Identify which cell holds the provided text, then report its (X, Y) central coordinate. 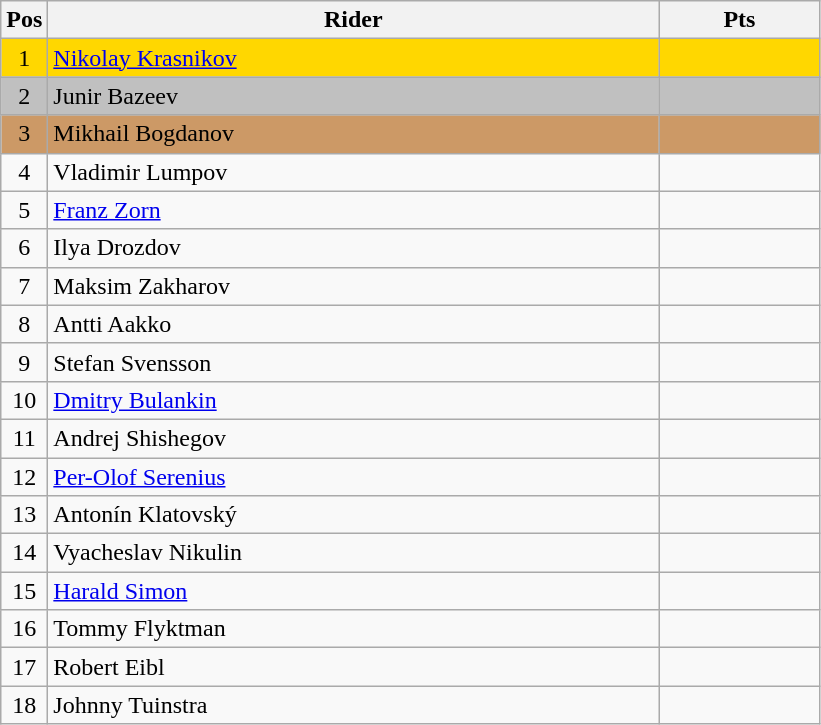
Johnny Tuinstra (354, 705)
2 (24, 96)
18 (24, 705)
Pos (24, 20)
11 (24, 438)
Pts (740, 20)
Maksim Zakharov (354, 286)
Rider (354, 20)
5 (24, 210)
Antti Aakko (354, 324)
Antonín Klatovský (354, 515)
Junir Bazeev (354, 96)
1 (24, 58)
17 (24, 667)
Harald Simon (354, 591)
12 (24, 477)
13 (24, 515)
16 (24, 629)
7 (24, 286)
10 (24, 400)
Vladimir Lumpov (354, 172)
3 (24, 134)
14 (24, 553)
Ilya Drozdov (354, 248)
Vyacheslav Nikulin (354, 553)
Mikhail Bogdanov (354, 134)
Stefan Svensson (354, 362)
Franz Zorn (354, 210)
Nikolay Krasnikov (354, 58)
Tommy Flyktman (354, 629)
4 (24, 172)
15 (24, 591)
Andrej Shishegov (354, 438)
6 (24, 248)
9 (24, 362)
Per-Olof Serenius (354, 477)
Robert Eibl (354, 667)
Dmitry Bulankin (354, 400)
8 (24, 324)
